For the text-containing cell, return its midpoint in [x, y] coordinate format. 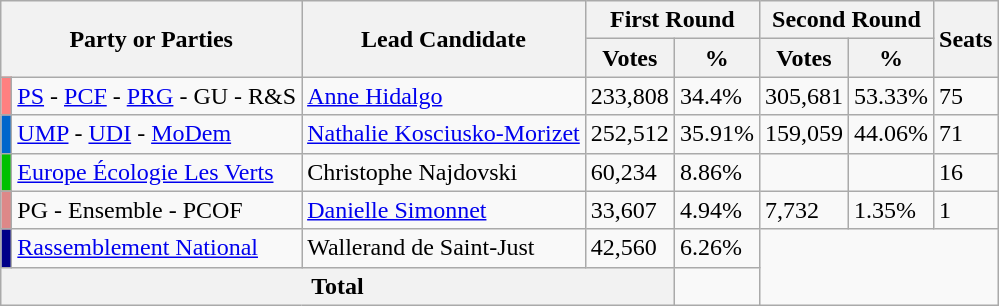
PG - Ensemble - PCOF [157, 210]
233,808 [630, 96]
Rassemblement National [157, 248]
305,681 [804, 96]
UMP - UDI - MoDem [157, 134]
PS - PCF - PRG - GU - R&S [157, 96]
7,732 [804, 210]
33,607 [630, 210]
159,059 [804, 134]
34.4% [716, 96]
Danielle Simonnet [444, 210]
Total [338, 286]
1 [966, 210]
44.06% [890, 134]
53.33% [890, 96]
Europe Écologie Les Verts [157, 172]
42,560 [630, 248]
75 [966, 96]
Party or Parties [152, 39]
Lead Candidate [444, 39]
8.86% [716, 172]
4.94% [716, 210]
Second Round [846, 20]
Nathalie Kosciusko-Morizet [444, 134]
71 [966, 134]
60,234 [630, 172]
First Round [672, 20]
6.26% [716, 248]
1.35% [890, 210]
Wallerand de Saint-Just [444, 248]
252,512 [630, 134]
Anne Hidalgo [444, 96]
16 [966, 172]
Christophe Najdovski [444, 172]
Seats [966, 39]
35.91% [716, 134]
